For the text-containing cell, return its midpoint in [X, Y] coordinate format. 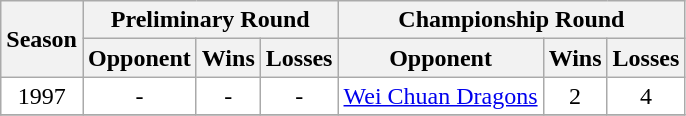
2 [575, 96]
Wei Chuan Dragons [440, 96]
4 [646, 96]
1997 [42, 96]
Championship Round [512, 20]
Preliminary Round [210, 20]
Season [42, 39]
